Capture the cell that displays the provided text and extract its [X, Y] central coordinate. 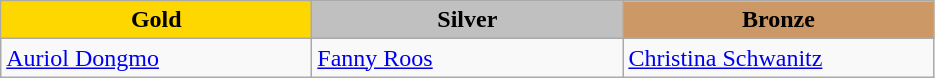
Christina Schwanitz [778, 58]
Bronze [778, 20]
Auriol Dongmo [156, 58]
Gold [156, 20]
Silver [468, 20]
Fanny Roos [468, 58]
